Determine the (x, y) coordinate at the center of the cell enclosing the given text.  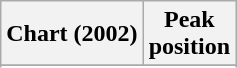
Chart (2002) (72, 34)
Peakposition (189, 34)
